Output the (X, Y) coordinate of the center of the cell containing the given text.  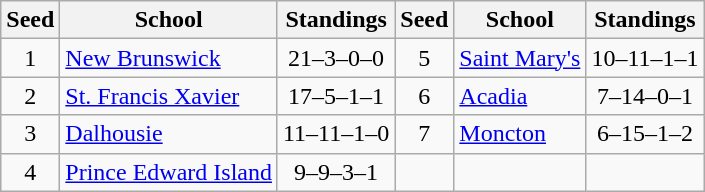
7–14–0–1 (645, 96)
3 (30, 134)
New Brunswick (169, 58)
1 (30, 58)
9–9–3–1 (336, 172)
Prince Edward Island (169, 172)
Saint Mary's (520, 58)
11–11–1–0 (336, 134)
7 (424, 134)
Acadia (520, 96)
6 (424, 96)
21–3–0–0 (336, 58)
St. Francis Xavier (169, 96)
5 (424, 58)
17–5–1–1 (336, 96)
2 (30, 96)
4 (30, 172)
Dalhousie (169, 134)
10–11–1–1 (645, 58)
6–15–1–2 (645, 134)
Moncton (520, 134)
